Identify which cell holds the provided text, then report its [X, Y] central coordinate. 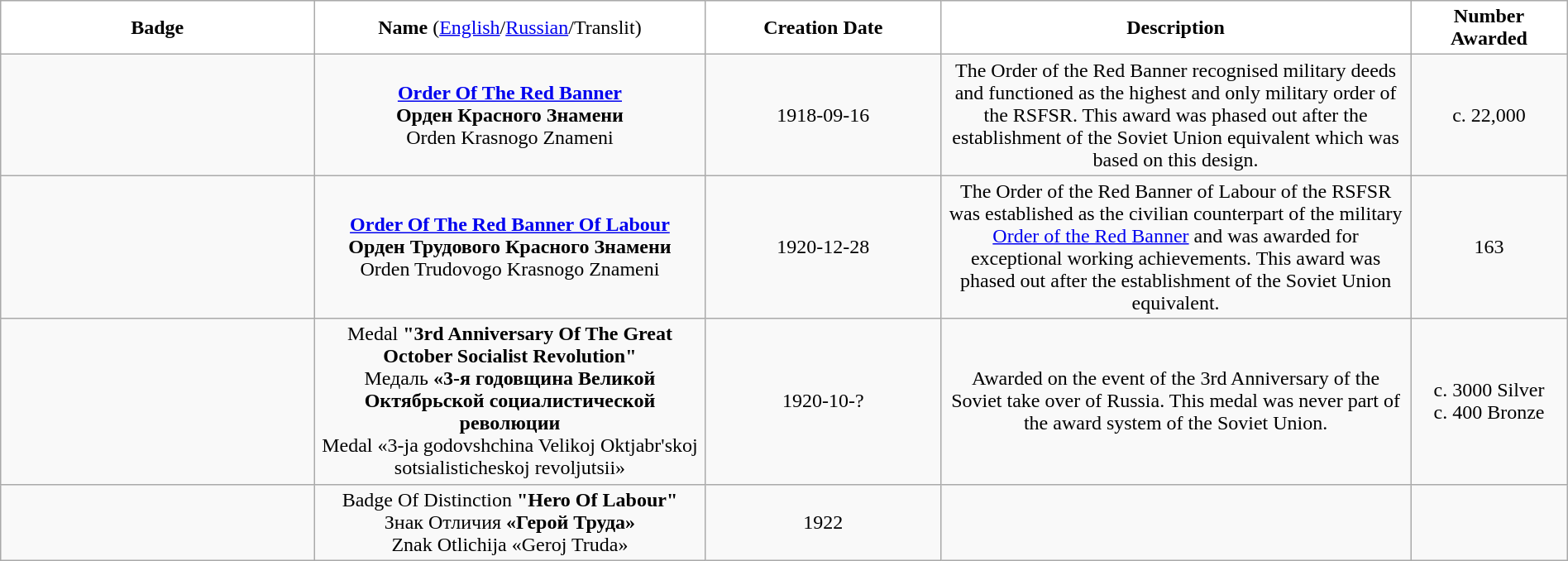
1920-12-28 [823, 247]
1920-10-? [823, 401]
1922 [823, 522]
1918-09-16 [823, 115]
c. 3000 Silverc. 400 Bronze [1489, 401]
Badge Of Distinction "Hero Of Labour"Знак Отличия «Герой Труда»Znak Otlichija «Geroj Truda» [510, 522]
Awarded on the event of the 3rd Anniversary of the Soviet take over of Russia. This medal was never part of the award system of the Soviet Union. [1175, 401]
Name (English/Russian/Translit) [510, 28]
Number Awarded [1489, 28]
Badge [157, 28]
Creation Date [823, 28]
Description [1175, 28]
Order Of The Red BannerОрден Крaсного ЗнамениOrden Krasnogo Znameni [510, 115]
Order Of The Red Banner Of LabourОрден Трудового Красного ЗнамениOrden Trudovogo Krasnogo Znameni [510, 247]
c. 22,000 [1489, 115]
163 [1489, 247]
